Extract the (X, Y) coordinate from the center of the cell holding the provided text.  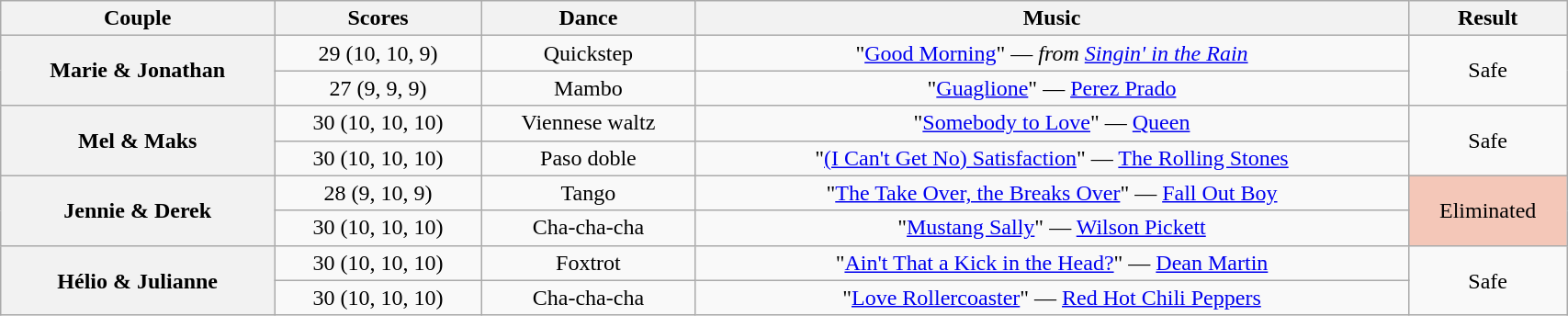
Marie & Jonathan (138, 71)
Paso doble (589, 158)
"Mustang Sally" — Wilson Pickett (1051, 228)
Music (1051, 18)
Quickstep (589, 53)
"The Take Over, the Breaks Over" — Fall Out Boy (1051, 193)
"Ain't That a Kick in the Head?" — Dean Martin (1051, 263)
Viennese waltz (589, 123)
Scores (378, 18)
"Good Morning" — from Singin' in the Rain (1051, 53)
Dance (589, 18)
"Love Rollercoaster" — Red Hot Chili Peppers (1051, 298)
Result (1488, 18)
28 (9, 10, 9) (378, 193)
"Somebody to Love" — Queen (1051, 123)
27 (9, 9, 9) (378, 88)
Mel & Maks (138, 141)
Mambo (589, 88)
Couple (138, 18)
Tango (589, 193)
29 (10, 10, 9) (378, 53)
Jennie & Derek (138, 210)
Foxtrot (589, 263)
"Guaglione" — Perez Prado (1051, 88)
"(I Can't Get No) Satisfaction" — The Rolling Stones (1051, 158)
Eliminated (1488, 210)
Hélio & Julianne (138, 280)
